Pinpoint the cell where the given text exists, returning its [x, y] midpoint coordinate. 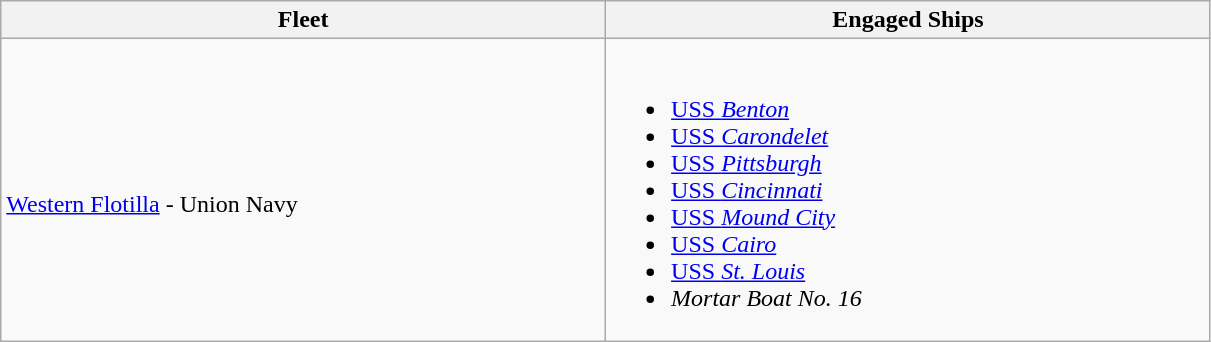
Engaged Ships [908, 20]
USS BentonUSS CarondeletUSS PittsburghUSS CincinnatiUSS Mound CityUSS CairoUSS St. LouisMortar Boat No. 16 [908, 190]
Fleet [304, 20]
Western Flotilla - Union Navy [304, 190]
